Pinpoint the cell where the given text exists, returning its (X, Y) midpoint coordinate. 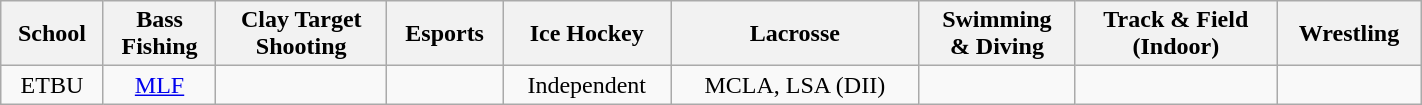
Wrestling (1349, 34)
Esports (445, 34)
Lacrosse (795, 34)
BassFishing (160, 34)
Clay TargetShooting (302, 34)
Swimming& Diving (997, 34)
Independent (587, 85)
Track & Field(Indoor) (1176, 34)
ETBU (52, 85)
MCLA, LSA (DII) (795, 85)
MLF (160, 85)
Ice Hockey (587, 34)
School (52, 34)
